Provide the [X, Y] coordinate of the cell's center where the given text is located.  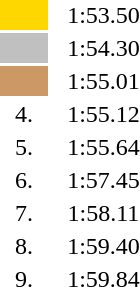
5. [24, 147]
6. [24, 180]
8. [24, 246]
7. [24, 213]
4. [24, 114]
